Search for the cell housing the specified text and yield its [x, y] center coordinate. 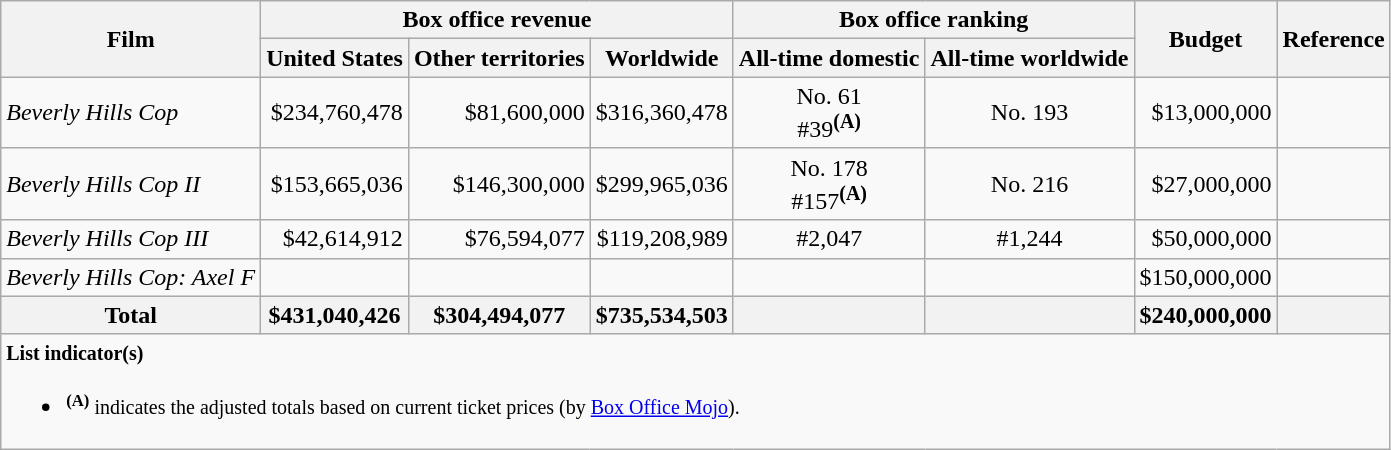
$27,000,000 [1206, 184]
$81,600,000 [499, 113]
Worldwide [662, 58]
$76,594,077 [499, 239]
$299,965,036 [662, 184]
Beverly Hills Cop [131, 113]
Beverly Hills Cop: Axel F [131, 277]
Reference [1334, 39]
Other territories [499, 58]
All-time domestic [829, 58]
#1,244 [1030, 239]
$431,040,426 [335, 315]
Film [131, 39]
$240,000,000 [1206, 315]
$150,000,000 [1206, 277]
$304,494,077 [499, 315]
$42,614,912 [335, 239]
$234,760,478 [335, 113]
Beverly Hills Cop II [131, 184]
No. 193 [1030, 113]
No. 61#39(A) [829, 113]
$153,665,036 [335, 184]
$146,300,000 [499, 184]
Box office revenue [498, 20]
Beverly Hills Cop III [131, 239]
$13,000,000 [1206, 113]
List indicator(s)(A) indicates the adjusted totals based on current ticket prices (by Box Office Mojo). [696, 392]
#2,047 [829, 239]
$735,534,503 [662, 315]
Box office ranking [934, 20]
Budget [1206, 39]
United States [335, 58]
Total [131, 315]
$316,360,478 [662, 113]
$50,000,000 [1206, 239]
No. 178#157(A) [829, 184]
All-time worldwide [1030, 58]
$119,208,989 [662, 239]
No. 216 [1030, 184]
